Find where the given text appears and provide that cell's center as [X, Y] coordinate. 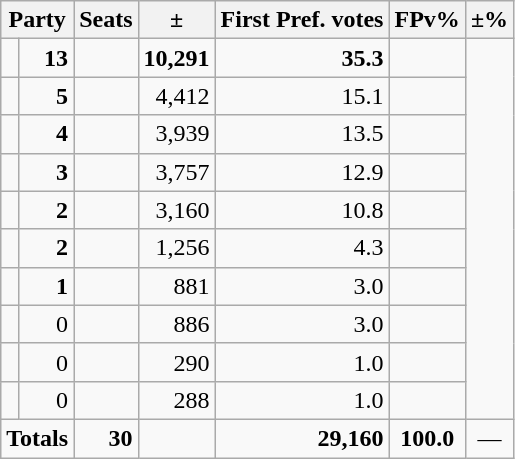
13 [46, 58]
35.3 [302, 58]
3,757 [176, 172]
±% [489, 20]
3,939 [176, 134]
886 [176, 324]
4.3 [302, 248]
3 [46, 172]
13.5 [302, 134]
12.9 [302, 172]
881 [176, 286]
First Pref. votes [302, 20]
290 [176, 362]
4,412 [176, 96]
FPv% [427, 20]
± [176, 20]
30 [106, 438]
1 [46, 286]
— [489, 438]
Totals [38, 438]
15.1 [302, 96]
10,291 [176, 58]
1,256 [176, 248]
5 [46, 96]
29,160 [302, 438]
3,160 [176, 210]
288 [176, 400]
Party [38, 20]
10.8 [302, 210]
Seats [106, 20]
4 [46, 134]
100.0 [427, 438]
